Scan for the cell matching the given text and deliver its [x, y] coordinate at center. 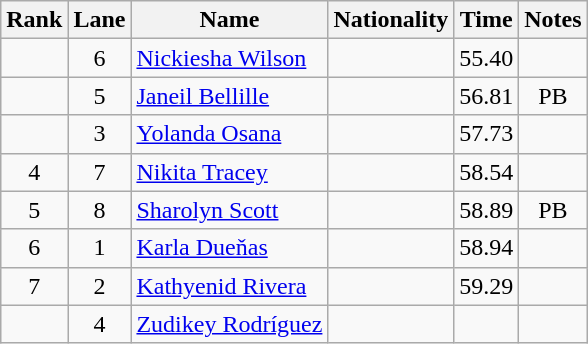
Name [230, 20]
55.40 [486, 58]
56.81 [486, 96]
Notes [553, 20]
Kathyenid Rivera [230, 286]
58.94 [486, 248]
3 [100, 134]
Nikita Tracey [230, 172]
Karla Dueňas [230, 248]
Yolanda Osana [230, 134]
Janeil Bellille [230, 96]
Sharolyn Scott [230, 210]
58.54 [486, 172]
8 [100, 210]
2 [100, 286]
Zudikey Rodríguez [230, 324]
1 [100, 248]
Nationality [391, 20]
Rank [34, 20]
58.89 [486, 210]
59.29 [486, 286]
Time [486, 20]
Lane [100, 20]
Nickiesha Wilson [230, 58]
57.73 [486, 134]
